Detect which cell encompasses the target text, then output its [X, Y] center coordinate. 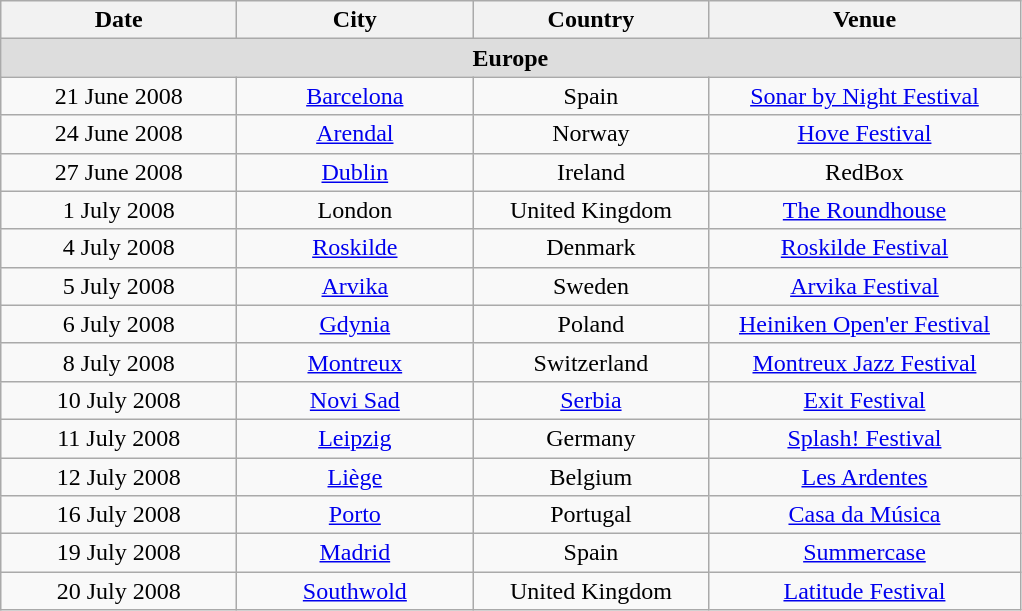
Germany [591, 438]
Arvika Festival [864, 286]
Portugal [591, 515]
21 June 2008 [119, 96]
Poland [591, 324]
27 June 2008 [119, 172]
Hove Festival [864, 134]
Switzerland [591, 362]
Gdynia [355, 324]
20 July 2008 [119, 591]
Les Ardentes [864, 477]
RedBox [864, 172]
Leipzig [355, 438]
10 July 2008 [119, 400]
11 July 2008 [119, 438]
Sweden [591, 286]
19 July 2008 [119, 553]
Country [591, 20]
Barcelona [355, 96]
8 July 2008 [119, 362]
The Roundhouse [864, 210]
London [355, 210]
Date [119, 20]
Latitude Festival [864, 591]
24 June 2008 [119, 134]
Arendal [355, 134]
Serbia [591, 400]
5 July 2008 [119, 286]
Liège [355, 477]
Europe [510, 58]
Roskilde [355, 248]
Porto [355, 515]
Casa da Música [864, 515]
Montreux [355, 362]
Montreux Jazz Festival [864, 362]
4 July 2008 [119, 248]
Madrid [355, 553]
Dublin [355, 172]
Sonar by Night Festival [864, 96]
Southwold [355, 591]
Roskilde Festival [864, 248]
Venue [864, 20]
Heiniken Open'er Festival [864, 324]
Summercase [864, 553]
Norway [591, 134]
1 July 2008 [119, 210]
Ireland [591, 172]
Belgium [591, 477]
Denmark [591, 248]
Exit Festival [864, 400]
Arvika [355, 286]
City [355, 20]
Novi Sad [355, 400]
12 July 2008 [119, 477]
16 July 2008 [119, 515]
6 July 2008 [119, 324]
Splash! Festival [864, 438]
